Extract the (x, y) coordinate from the center of the cell holding the provided text.  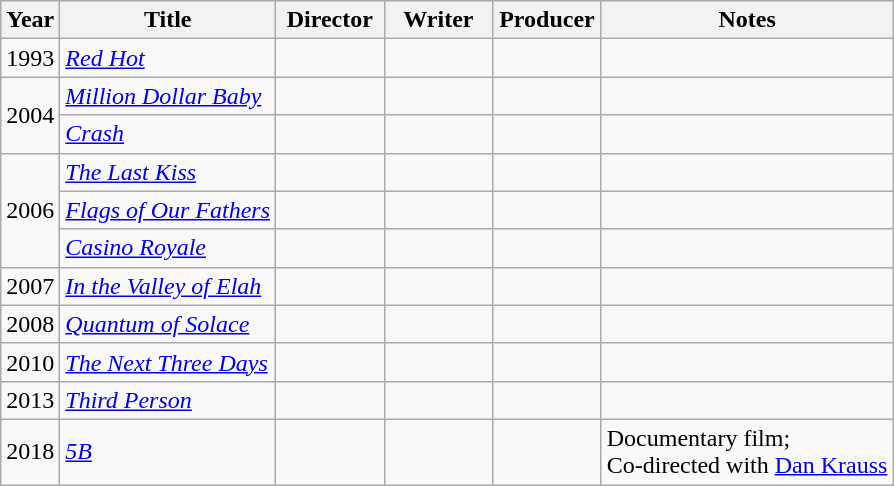
5B (168, 452)
Title (168, 20)
2007 (30, 286)
Director (330, 20)
Million Dollar Baby (168, 96)
Quantum of Solace (168, 324)
Casino Royale (168, 248)
Crash (168, 134)
1993 (30, 58)
The Next Three Days (168, 362)
The Last Kiss (168, 172)
Third Person (168, 400)
Documentary film;Co-directed with Dan Krauss (747, 452)
In the Valley of Elah (168, 286)
2004 (30, 115)
2013 (30, 400)
Flags of Our Fathers (168, 210)
Red Hot (168, 58)
Producer (548, 20)
2010 (30, 362)
2008 (30, 324)
Writer (438, 20)
Year (30, 20)
Notes (747, 20)
2018 (30, 452)
2006 (30, 210)
